Scan for the cell matching the given text and deliver its (X, Y) coordinate at center. 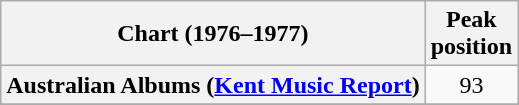
Australian Albums (Kent Music Report) (213, 85)
Peak position (471, 34)
Chart (1976–1977) (213, 34)
93 (471, 85)
